Search for the cell housing the specified text and yield its (x, y) center coordinate. 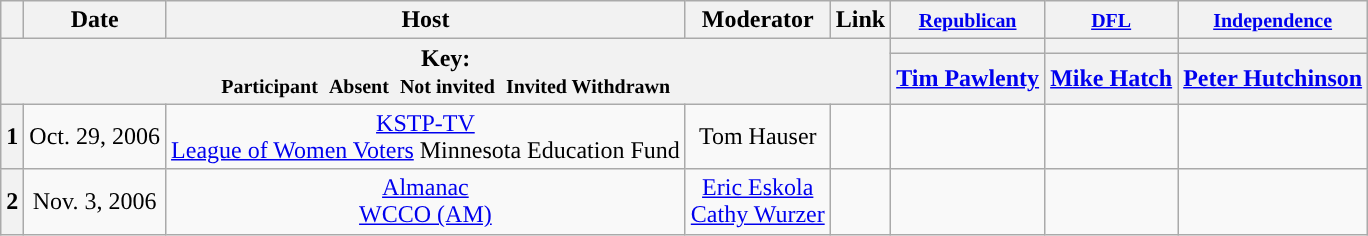
Peter Hutchinson (1273, 78)
DFL (1112, 20)
Link (860, 20)
Date (95, 20)
Nov. 3, 2006 (95, 202)
Tom Hauser (758, 136)
Independence (1273, 20)
Mike Hatch (1112, 78)
2 (12, 202)
Eric EskolaCathy Wurzer (758, 202)
Host (426, 20)
1 (12, 136)
Moderator (758, 20)
Republican (968, 20)
AlmanacWCCO (AM) (426, 202)
KSTP-TVLeague of Women Voters Minnesota Education Fund (426, 136)
Key: Participant Absent Not invited Invited Withdrawn (446, 72)
Tim Pawlenty (968, 78)
Oct. 29, 2006 (95, 136)
